Capture the cell that displays the provided text and extract its (x, y) central coordinate. 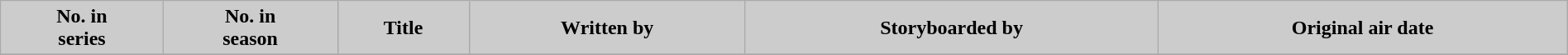
Original air date (1363, 28)
Written by (607, 28)
No. inseason (250, 28)
No. inseries (82, 28)
Title (404, 28)
Storyboarded by (951, 28)
